Pinpoint the cell where the given text exists, returning its [X, Y] midpoint coordinate. 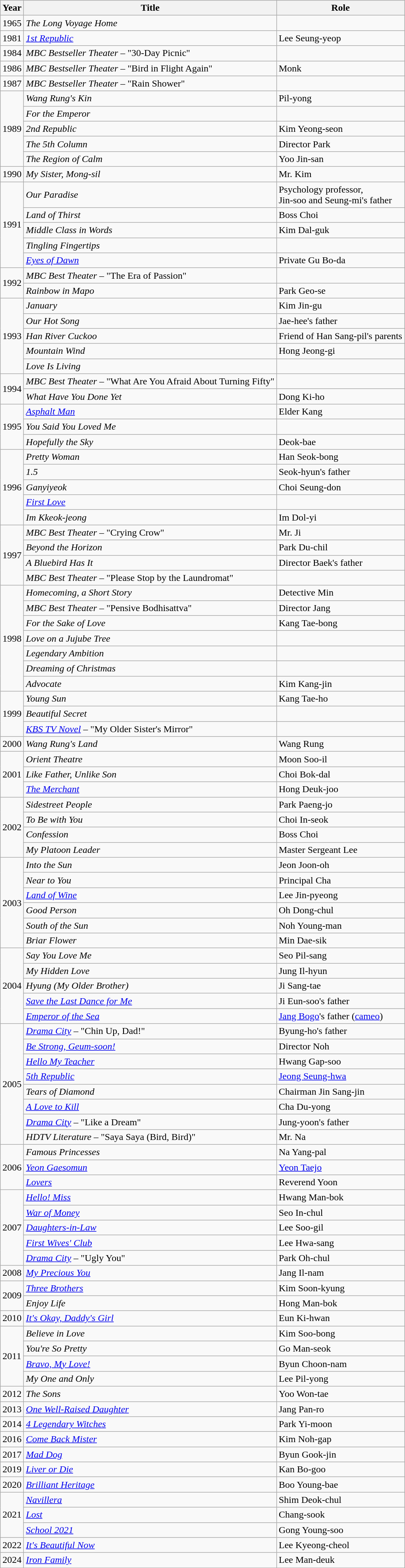
Dong Ki-ho [340, 396]
Jang Bogo's father (cameo) [340, 1016]
Three Brothers [150, 1288]
Director Jang [340, 608]
A Bluebird Has It [150, 563]
Han Seok-bong [340, 457]
Emperor of the Sea [150, 1016]
For the Emperor [150, 114]
Asphalt Man [150, 411]
Lee Jin-pyeong [340, 895]
2022 [12, 1545]
Hello My Teacher [150, 1061]
Mad Dog [150, 1454]
Advocate [150, 683]
Deok-bae [340, 442]
Director Noh [340, 1046]
Orient Theatre [150, 759]
School 2021 [150, 1530]
Believe in Love [150, 1333]
The Region of Calm [150, 159]
1996 [12, 487]
Moon Soo-il [340, 759]
HDTV Literature – "Saya Saya (Bird, Bird)" [150, 1137]
2008 [12, 1273]
Park Du-chil [340, 548]
Jeong Seung-hwa [340, 1076]
Byun Choon-nam [340, 1364]
Save the Last Dance for Me [150, 1001]
1.5 [150, 472]
The 5th Column [150, 144]
1989 [12, 129]
1st Republic [150, 38]
2003 [12, 903]
2000 [12, 744]
Legendary Ambition [150, 653]
Min Dae-sik [340, 941]
Byun Gook-jin [340, 1454]
Hwang Man-bok [340, 1198]
Go Man-seok [340, 1348]
One Well-Raised Daughter [150, 1409]
Land of Wine [150, 895]
You're So Pretty [150, 1348]
Kim Noh-gap [340, 1439]
Mountain Wind [150, 351]
Near to You [150, 880]
Seok-hyun's father [340, 472]
2004 [12, 986]
Chairman Jin Sang-jin [340, 1092]
Beautiful Secret [150, 714]
2020 [12, 1485]
Kang Tae-ho [340, 699]
Boo Young-bae [340, 1485]
Lee Seung-yeop [340, 38]
1997 [12, 555]
Brilliant Heritage [150, 1485]
2016 [12, 1439]
My Hidden Love [150, 971]
Hwang Gap-soo [340, 1061]
Mr. Na [340, 1137]
2001 [12, 774]
Yeon Gaesomun [150, 1167]
2010 [12, 1318]
Love Is Living [150, 366]
Kim Kang-jin [340, 683]
4 Legendary Witches [150, 1424]
Choi Bok-dal [340, 774]
For the Sake of Love [150, 623]
Park Yi-moon [340, 1424]
1984 [12, 53]
Friend of Han Sang-pil's parents [340, 336]
Year [12, 8]
Tears of Diamond [150, 1092]
Like Father, Unlike Son [150, 774]
Rainbow in Mapo [150, 291]
Be Strong, Geum-soon! [150, 1046]
1981 [12, 38]
Ji Sang-tae [340, 986]
Bravo, My Love! [150, 1364]
Beyond the Horizon [150, 548]
Private Gu Bo-da [340, 260]
Wang Rung's Land [150, 744]
Han River Cuckoo [150, 336]
2017 [12, 1454]
Im Dol-yi [340, 517]
2009 [12, 1296]
Dreaming of Christmas [150, 668]
Oh Dong-chul [340, 910]
MBC Best Theater – "Crying Crow" [150, 532]
Briar Flower [150, 941]
Hong Man-bok [340, 1303]
Role [340, 8]
Kim Soon-kyung [340, 1288]
Yoo Won-tae [340, 1394]
2024 [12, 1560]
Byung-ho's father [340, 1031]
Tingling Fingertips [150, 245]
Young Sun [150, 699]
Come Back Mister [150, 1439]
Famous Princesses [150, 1152]
1999 [12, 714]
2012 [12, 1394]
Into the Sun [150, 865]
My Sister, Mong-sil [150, 174]
Master Sergeant Lee [340, 850]
Kim Soo-bong [340, 1333]
Pretty Woman [150, 457]
Jung-yoon's father [340, 1122]
Mr. Ji [340, 532]
Good Person [150, 910]
Hong Deuk-joo [340, 789]
War of Money [150, 1213]
Choi In-seok [340, 820]
Park Geo-se [340, 291]
Cha Du-yong [340, 1107]
MBC Best Theater – "Pensive Bodhisattva" [150, 608]
Kim Jin-gu [340, 306]
Seo In-chul [340, 1213]
Kan Bo-goo [340, 1470]
Navillera [150, 1500]
MBC Best Theater – "The Era of Passion" [150, 276]
MBC Bestseller Theater – "Rain Shower" [150, 83]
It's Beautiful Now [150, 1545]
Iron Family [150, 1560]
Kim Yeong-seon [340, 129]
2002 [12, 827]
2013 [12, 1409]
1987 [12, 83]
Middle Class in Words [150, 230]
Director Baek's father [340, 563]
Noh Young-man [340, 926]
The Merchant [150, 789]
2021 [12, 1515]
Hopefully the Sky [150, 442]
Lovers [150, 1182]
1986 [12, 68]
Drama City – "Ugly You" [150, 1258]
My One and Only [150, 1379]
KBS TV Novel – "My Older Sister's Mirror" [150, 729]
1965 [12, 23]
Park Oh-chul [340, 1258]
Daughters-in-Law [150, 1228]
Homecoming, a Short Story [150, 593]
Drama City – "Like a Dream" [150, 1122]
1994 [12, 389]
Drama City – "Chin Up, Dad!" [150, 1031]
Pil-yong [340, 98]
Choi Seung-don [340, 487]
Elder Kang [340, 411]
Reverend Yoon [340, 1182]
You Said You Loved Me [150, 426]
Title [150, 8]
Kang Tae-bong [340, 623]
Hyung (My Older Brother) [150, 986]
Eyes of Dawn [150, 260]
Jeon Joon-oh [340, 865]
Yoo Jin-san [340, 159]
What Have You Done Yet [150, 396]
MBC Best Theater – "Please Stop by the Laundromat" [150, 578]
Mr. Kim [340, 174]
MBC Bestseller Theater – "Bird in Flight Again" [150, 68]
Shim Deok-chul [340, 1500]
Sidestreet People [150, 804]
Eun Ki-hwan [340, 1318]
Love on a Jujube Tree [150, 638]
Detective Min [340, 593]
Psychology professor, Jin-soo and Seung-mi's father [340, 195]
Ganyiyeok [150, 487]
Lee Kyeong-cheol [340, 1545]
Park Paeng-jo [340, 804]
Monk [340, 68]
Hello! Miss [150, 1198]
Chang-sook [340, 1515]
Seo Pil-sang [340, 956]
2011 [12, 1356]
It's Okay, Daddy's Girl [150, 1318]
January [150, 306]
Enjoy Life [150, 1303]
Jae-hee's father [340, 321]
Land of Thirst [150, 215]
2006 [12, 1167]
Lee Man-deuk [340, 1560]
5th Republic [150, 1076]
1995 [12, 426]
Hong Jeong-gi [340, 351]
1991 [12, 225]
Im Kkeok-jeong [150, 517]
Our Paradise [150, 195]
First Wives' Club [150, 1243]
Lee Pil-yong [340, 1379]
My Precious You [150, 1273]
Na Yang-pal [340, 1152]
Lee Soo-gil [340, 1228]
2007 [12, 1228]
Liver or Die [150, 1470]
2005 [12, 1084]
Ji Eun-soo's father [340, 1001]
Jung Il-hyun [340, 971]
Confession [150, 835]
Jang Pan-ro [340, 1409]
Lost [150, 1515]
Lee Hwa-sang [340, 1243]
Gong Young-soo [340, 1530]
The Sons [150, 1394]
South of the Sun [150, 926]
Our Hot Song [150, 321]
Principal Cha [340, 880]
Kim Dal-guk [340, 230]
1990 [12, 174]
The Long Voyage Home [150, 23]
Director Park [340, 144]
1998 [12, 638]
First Love [150, 502]
A Love to Kill [150, 1107]
2014 [12, 1424]
MBC Bestseller Theater – "30-Day Picnic" [150, 53]
Wang Rung's Kin [150, 98]
Wang Rung [340, 744]
MBC Best Theater – "What Are You Afraid About Turning Fifty" [150, 381]
1992 [12, 283]
2019 [12, 1470]
To Be with You [150, 820]
1993 [12, 336]
2nd Republic [150, 129]
My Platoon Leader [150, 850]
Say You Love Me [150, 956]
Jang Il-nam [340, 1273]
Yeon Taejo [340, 1167]
